Extract the (X, Y) coordinate from the center of the cell holding the provided text.  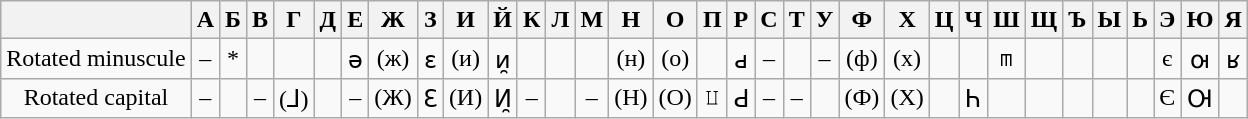
Ю (1200, 20)
С (769, 20)
Л (560, 20)
Ɛ (430, 98)
У (824, 20)
и̯ (503, 59)
(о) (675, 59)
є (1168, 59)
Э (1168, 20)
(О) (675, 98)
Ы (1110, 20)
Б (234, 20)
М (592, 20)
О (675, 20)
Н (631, 20)
Д (328, 20)
Ч (974, 20)
(Ф) (862, 98)
И̯ (503, 98)
П (712, 20)
⨿ (712, 98)
(н) (631, 59)
Г (294, 20)
З (430, 20)
Ь (1140, 20)
(Х) (907, 98)
ɛ (430, 59)
К (531, 20)
ꙕ (1200, 59)
Я (1233, 20)
Щ (1044, 20)
Є (1168, 98)
Ш (1006, 20)
ә (356, 59)
Й (503, 20)
Е (356, 20)
(ж) (394, 59)
Һ (974, 98)
Ф (862, 20)
(ф) (862, 59)
Х (907, 20)
ʁ (1233, 59)
Ъ (1078, 20)
(⅃) (294, 98)
ԁ (741, 59)
* (234, 59)
(Ж) (394, 98)
А (205, 20)
(Н) (631, 98)
(и) (465, 59)
(х) (907, 59)
ᲅ (1006, 59)
Ж (394, 20)
Ꙕ (1200, 98)
Rotated minuscule (96, 59)
Р (741, 20)
В (260, 20)
И (465, 20)
Т (796, 20)
Ԁ (741, 98)
Rotated capital (96, 98)
(И) (465, 98)
Ц (944, 20)
